Extract the [x, y] coordinate from the center of the cell holding the provided text.  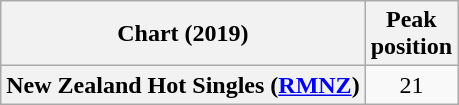
Peakposition [411, 34]
New Zealand Hot Singles (RMNZ) [183, 85]
21 [411, 85]
Chart (2019) [183, 34]
